Determine the (x, y) coordinate at the center of the cell enclosing the given text.  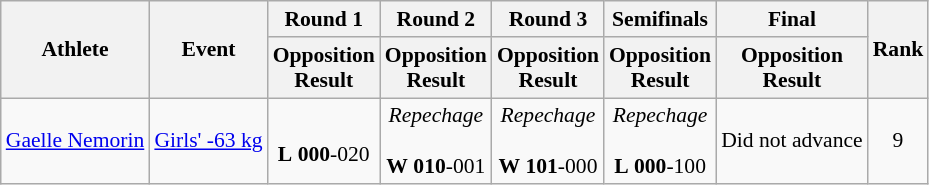
Did not advance (792, 142)
L 000-020 (324, 142)
Final (792, 19)
Event (208, 50)
Round 2 (436, 19)
Repechage L 000-100 (660, 142)
Athlete (76, 50)
9 (898, 142)
Rank (898, 50)
Repechage W 101-000 (548, 142)
Repechage W 010-001 (436, 142)
Round 1 (324, 19)
Gaelle Nemorin (76, 142)
Round 3 (548, 19)
Semifinals (660, 19)
Girls' -63 kg (208, 142)
